Find where the given text appears and provide that cell's center as (x, y) coordinate. 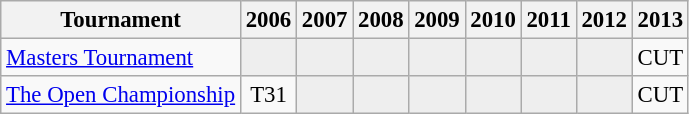
2010 (493, 20)
2011 (548, 20)
2009 (437, 20)
Tournament (121, 20)
2006 (268, 20)
2008 (381, 20)
2012 (604, 20)
2007 (325, 20)
Masters Tournament (121, 58)
2013 (660, 20)
The Open Championship (121, 95)
T31 (268, 95)
